Return [x, y] of the center of cell containing provided text 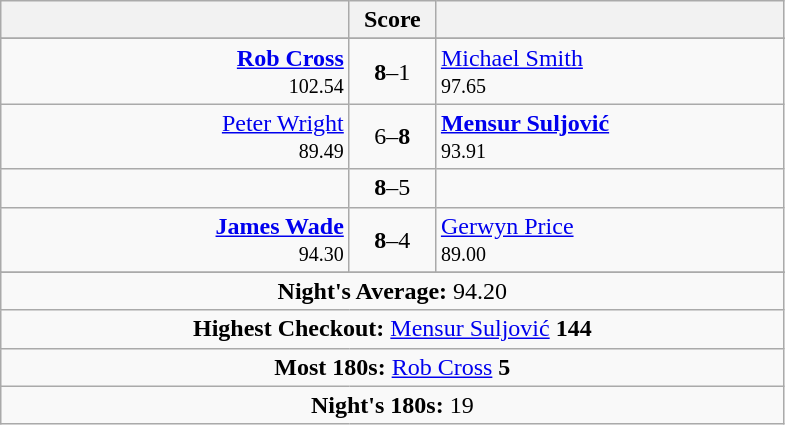
Night's 180s: 19 [392, 405]
Night's Average: 94.20 [392, 291]
James Wade 94.30 [176, 240]
Most 180s: Rob Cross 5 [392, 367]
6–8 [392, 136]
8–5 [392, 188]
Michael Smith 97.65 [610, 72]
Mensur Suljović 93.91 [610, 136]
Peter Wright 89.49 [176, 136]
8–4 [392, 240]
Gerwyn Price 89.00 [610, 240]
8–1 [392, 72]
Highest Checkout: Mensur Suljović 144 [392, 329]
Rob Cross 102.54 [176, 72]
Score [392, 20]
